Output the (x, y) coordinate of the center of the cell containing the given text.  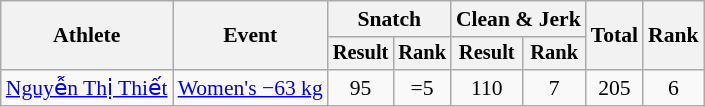
Women's −63 kg (250, 88)
Total (614, 36)
7 (554, 88)
Event (250, 36)
95 (361, 88)
=5 (422, 88)
Snatch (390, 19)
110 (487, 88)
Clean & Jerk (518, 19)
205 (614, 88)
Nguyễn Thị Thiết (87, 88)
6 (674, 88)
Athlete (87, 36)
